Provide the [x, y] coordinate of the cell's center where the given text is located.  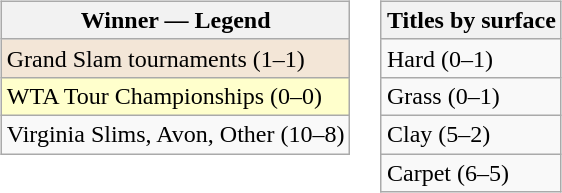
Virginia Slims, Avon, Other (10–8) [176, 134]
Titles by surface [471, 20]
Hard (0–1) [471, 58]
Winner — Legend [176, 20]
Grand Slam tournaments (1–1) [176, 58]
Carpet (6–5) [471, 173]
Grass (0–1) [471, 96]
Clay (5–2) [471, 134]
WTA Tour Championships (0–0) [176, 96]
